Return (x, y) of the center of cell containing provided text 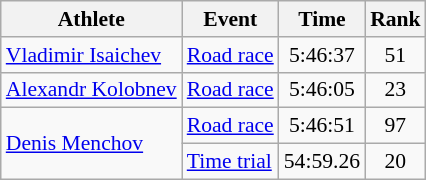
5:46:05 (322, 90)
Time (322, 19)
Rank (396, 19)
51 (396, 55)
5:46:51 (322, 126)
23 (396, 90)
5:46:37 (322, 55)
Denis Menchov (92, 144)
Vladimir Isaichev (92, 55)
97 (396, 126)
Athlete (92, 19)
Time trial (230, 162)
20 (396, 162)
54:59.26 (322, 162)
Event (230, 19)
Alexandr Kolobnev (92, 90)
